Scan for the cell matching the given text and deliver its [x, y] coordinate at center. 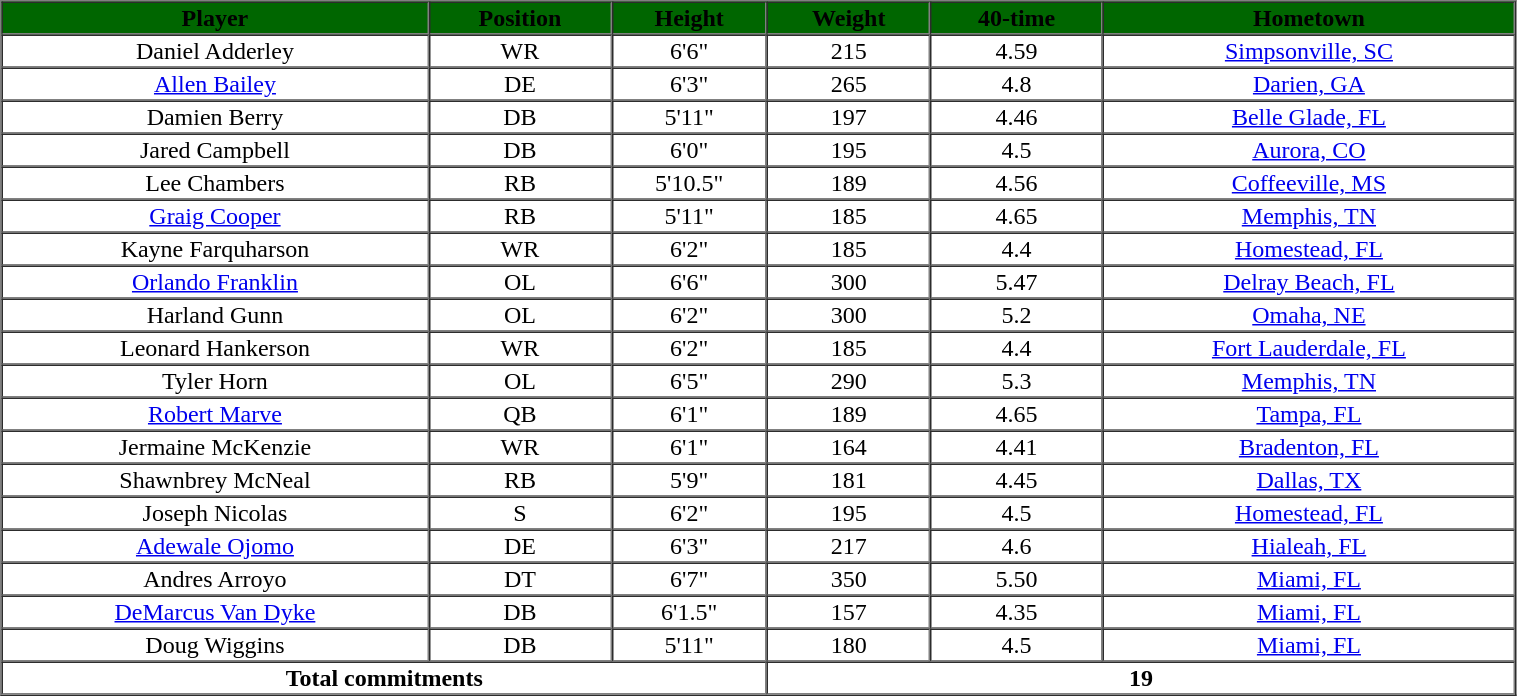
Adewale Ojomo [216, 546]
6'0" [688, 150]
Total commitments [384, 678]
4.8 [1017, 84]
Damien Berry [216, 116]
Harland Gunn [216, 314]
5.47 [1017, 282]
Dallas, TX [1310, 480]
217 [849, 546]
4.59 [1017, 50]
Jermaine McKenzie [216, 446]
180 [849, 644]
Darien, GA [1310, 84]
4.45 [1017, 480]
40-time [1017, 18]
4.35 [1017, 612]
164 [849, 446]
Tampa, FL [1310, 414]
265 [849, 84]
Omaha, NE [1310, 314]
Delray Beach, FL [1310, 282]
Lee Chambers [216, 182]
Jared Campbell [216, 150]
DeMarcus Van Dyke [216, 612]
Leonard Hankerson [216, 348]
QB [520, 414]
Andres Arroyo [216, 578]
5.2 [1017, 314]
5'10.5" [688, 182]
Height [688, 18]
Tyler Horn [216, 380]
Weight [849, 18]
157 [849, 612]
Robert Marve [216, 414]
4.41 [1017, 446]
Orlando Franklin [216, 282]
Simpsonville, SC [1310, 50]
Shawnbrey McNeal [216, 480]
5'9" [688, 480]
6'7" [688, 578]
Fort Lauderdale, FL [1310, 348]
Kayne Farquharson [216, 248]
4.6 [1017, 546]
Player [216, 18]
Hometown [1310, 18]
Aurora, CO [1310, 150]
19 [1141, 678]
Allen Bailey [216, 84]
5.3 [1017, 380]
5.50 [1017, 578]
Hialeah, FL [1310, 546]
DT [520, 578]
Coffeeville, MS [1310, 182]
Doug Wiggins [216, 644]
215 [849, 50]
Bradenton, FL [1310, 446]
181 [849, 480]
Daniel Adderley [216, 50]
290 [849, 380]
Joseph Nicolas [216, 512]
4.56 [1017, 182]
4.46 [1017, 116]
Belle Glade, FL [1310, 116]
197 [849, 116]
6'5" [688, 380]
Graig Cooper [216, 216]
6'1.5" [688, 612]
S [520, 512]
350 [849, 578]
Position [520, 18]
